Determine the (x, y) coordinate at the center of the cell enclosing the given text.  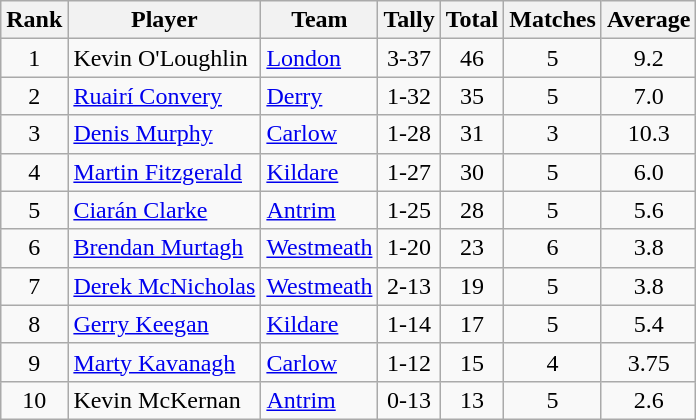
1-32 (409, 96)
Kevin O'Loughlin (164, 58)
Average (648, 20)
Kevin McKernan (164, 400)
1-12 (409, 362)
19 (472, 286)
1-20 (409, 248)
3.75 (648, 362)
35 (472, 96)
5.6 (648, 210)
London (320, 58)
1-14 (409, 324)
Denis Murphy (164, 134)
Team (320, 20)
Derry (320, 96)
1-28 (409, 134)
5.4 (648, 324)
0-13 (409, 400)
Ciarán Clarke (164, 210)
3-37 (409, 58)
46 (472, 58)
15 (472, 362)
Total (472, 20)
2 (34, 96)
2.6 (648, 400)
1-25 (409, 210)
23 (472, 248)
Tally (409, 20)
7.0 (648, 96)
9 (34, 362)
10 (34, 400)
Rank (34, 20)
Brendan Murtagh (164, 248)
28 (472, 210)
Marty Kavanagh (164, 362)
Derek McNicholas (164, 286)
7 (34, 286)
9.2 (648, 58)
2-13 (409, 286)
Gerry Keegan (164, 324)
1-27 (409, 172)
Matches (553, 20)
Ruairí Convery (164, 96)
31 (472, 134)
13 (472, 400)
Player (164, 20)
6.0 (648, 172)
1 (34, 58)
Martin Fitzgerald (164, 172)
17 (472, 324)
10.3 (648, 134)
30 (472, 172)
8 (34, 324)
